Determine the (X, Y) coordinate at the center of the cell enclosing the given text.  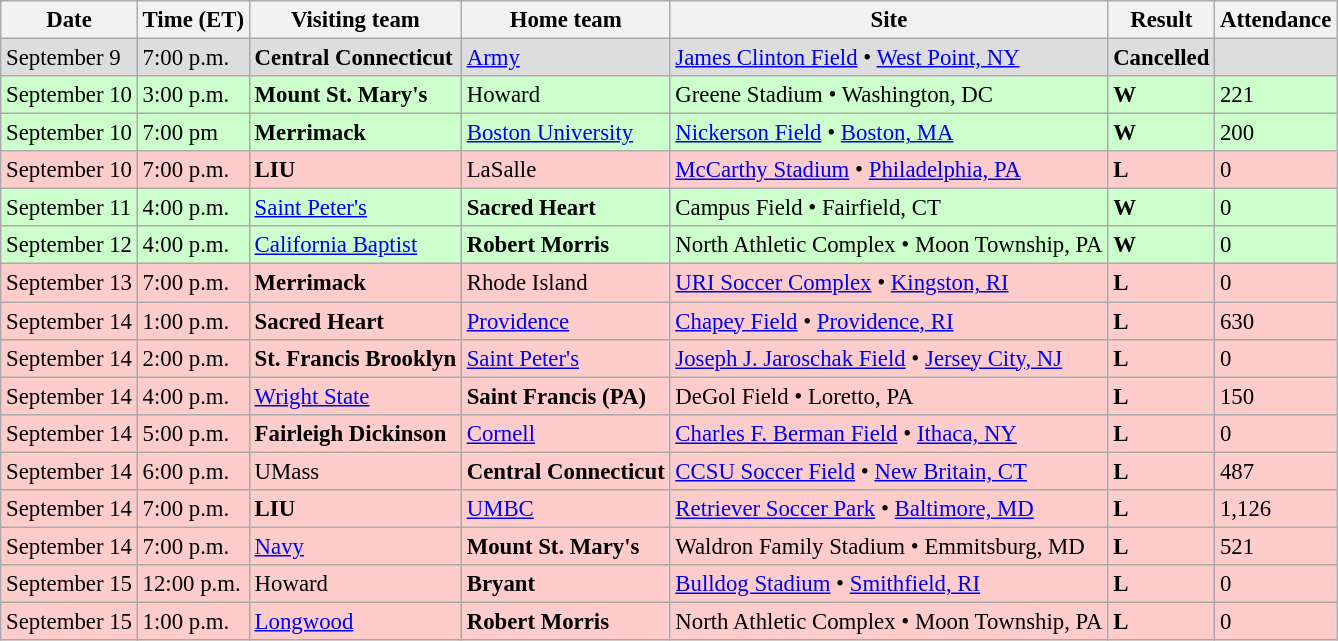
Waldron Family Stadium • Emmitsburg, MD (889, 546)
URI Soccer Complex • Kingston, RI (889, 283)
Longwood (355, 621)
Boston University (566, 133)
5:00 p.m. (193, 433)
487 (1276, 471)
Bulldog Stadium • Smithfield, RI (889, 584)
Saint Francis (PA) (566, 396)
Fairleigh Dickinson (355, 433)
200 (1276, 133)
2:00 p.m. (193, 358)
Joseph J. Jaroschak Field • Jersey City, NJ (889, 358)
Result (1162, 20)
1,126 (1276, 509)
150 (1276, 396)
Home team (566, 20)
221 (1276, 95)
Cancelled (1162, 58)
Retriever Soccer Park • Baltimore, MD (889, 509)
6:00 p.m. (193, 471)
Campus Field • Fairfield, CT (889, 208)
Time (ET) (193, 20)
St. Francis Brooklyn (355, 358)
Chapey Field • Providence, RI (889, 321)
Greene Stadium • Washington, DC (889, 95)
McCarthy Stadium • Philadelphia, PA (889, 170)
September 9 (69, 58)
September 11 (69, 208)
Cornell (566, 433)
Navy (355, 546)
Rhode Island (566, 283)
Nickerson Field • Boston, MA (889, 133)
Charles F. Berman Field • Ithaca, NY (889, 433)
DeGol Field • Loretto, PA (889, 396)
September 13 (69, 283)
7:00 pm (193, 133)
3:00 p.m. (193, 95)
September 12 (69, 245)
James Clinton Field • West Point, NY (889, 58)
Site (889, 20)
630 (1276, 321)
Attendance (1276, 20)
Wright State (355, 396)
Providence (566, 321)
California Baptist (355, 245)
UMBC (566, 509)
Date (69, 20)
UMass (355, 471)
Visiting team (355, 20)
CCSU Soccer Field • New Britain, CT (889, 471)
LaSalle (566, 170)
Army (566, 58)
12:00 p.m. (193, 584)
Bryant (566, 584)
521 (1276, 546)
